Extract the (x, y) coordinate from the center of the cell holding the provided text.  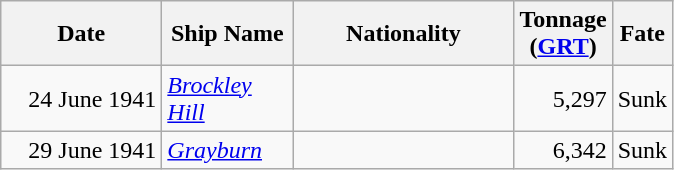
Fate (642, 34)
Ship Name (228, 34)
Grayburn (228, 150)
6,342 (563, 150)
Nationality (404, 34)
Date (82, 34)
24 June 1941 (82, 98)
5,297 (563, 98)
29 June 1941 (82, 150)
Tonnage (GRT) (563, 34)
Brockley Hill (228, 98)
